Find where the given text appears and provide that cell's center as (X, Y) coordinate. 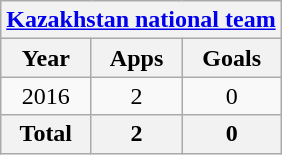
Total (46, 134)
Goals (232, 58)
Apps (136, 58)
Year (46, 58)
2016 (46, 96)
Kazakhstan national team (141, 20)
